From the cell containing the given text, extract its center point as (x, y) coordinate. 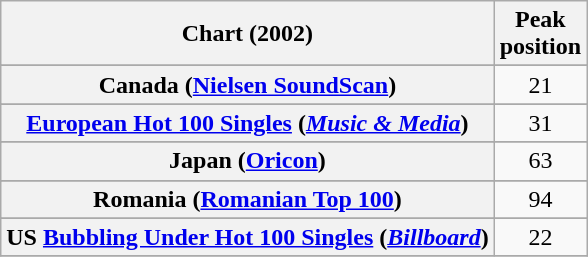
US Bubbling Under Hot 100 Singles (Billboard) (248, 237)
European Hot 100 Singles (Music & Media) (248, 123)
31 (540, 123)
Canada (Nielsen SoundScan) (248, 85)
21 (540, 85)
Romania (Romanian Top 100) (248, 199)
94 (540, 199)
Chart (2002) (248, 34)
Peakposition (540, 34)
63 (540, 161)
Japan (Oricon) (248, 161)
22 (540, 237)
